Find where the given text appears and provide that cell's center as (X, Y) coordinate. 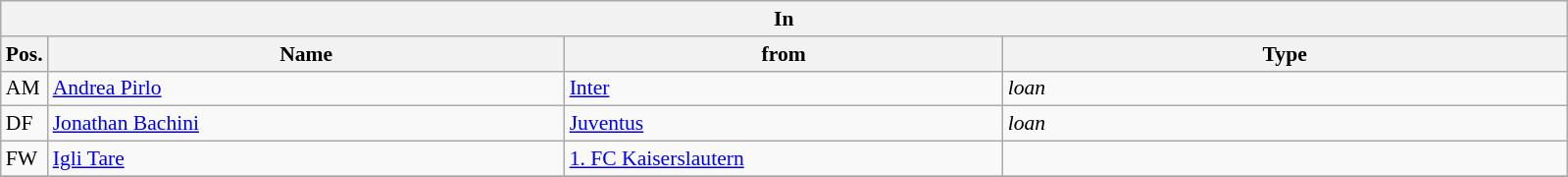
Type (1285, 54)
from (784, 54)
In (784, 19)
Igli Tare (306, 159)
DF (25, 124)
Juventus (784, 124)
1. FC Kaiserslautern (784, 159)
Pos. (25, 54)
AM (25, 88)
Name (306, 54)
Jonathan Bachini (306, 124)
Inter (784, 88)
FW (25, 159)
Andrea Pirlo (306, 88)
